Determine the (x, y) coordinate at the center of the cell enclosing the given text.  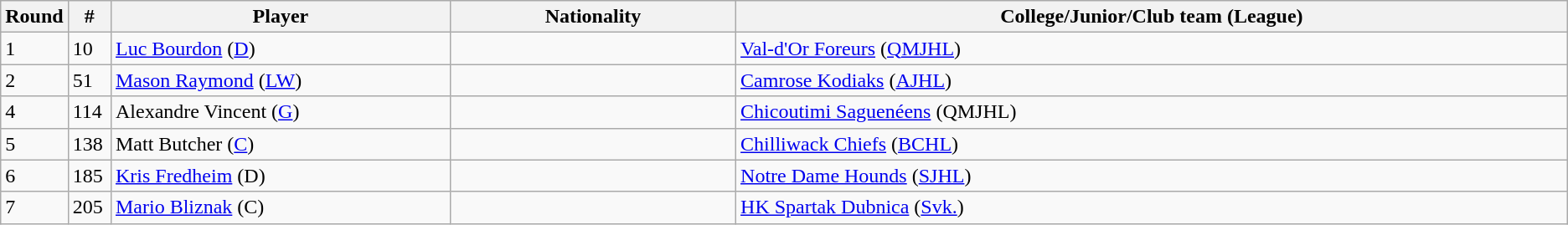
138 (89, 144)
Luc Bourdon (D) (280, 49)
Chilliwack Chiefs (BCHL) (1153, 144)
Mason Raymond (LW) (280, 80)
Chicoutimi Saguenéens (QMJHL) (1153, 112)
College/Junior/Club team (League) (1153, 17)
2 (34, 80)
7 (34, 207)
Notre Dame Hounds (SJHL) (1153, 176)
Round (34, 17)
Player (280, 17)
1 (34, 49)
10 (89, 49)
5 (34, 144)
Matt Butcher (C) (280, 144)
185 (89, 176)
Kris Fredheim (D) (280, 176)
Nationality (593, 17)
51 (89, 80)
205 (89, 207)
4 (34, 112)
Mario Bliznak (C) (280, 207)
HK Spartak Dubnica (Svk.) (1153, 207)
Camrose Kodiaks (AJHL) (1153, 80)
Val-d'Or Foreurs (QMJHL) (1153, 49)
# (89, 17)
Alexandre Vincent (G) (280, 112)
114 (89, 112)
6 (34, 176)
